Scan for the cell matching the given text and deliver its (X, Y) coordinate at center. 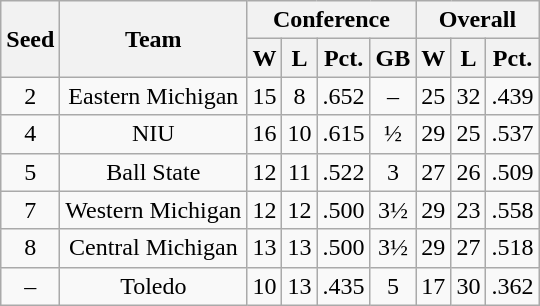
Conference (332, 20)
.509 (512, 172)
17 (434, 286)
26 (468, 172)
.435 (344, 286)
15 (264, 96)
.558 (512, 210)
.439 (512, 96)
GB (393, 58)
NIU (154, 134)
23 (468, 210)
.615 (344, 134)
.652 (344, 96)
3 (393, 172)
Western Michigan (154, 210)
2 (30, 96)
4 (30, 134)
Central Michigan (154, 248)
Toledo (154, 286)
.537 (512, 134)
½ (393, 134)
.518 (512, 248)
32 (468, 96)
.362 (512, 286)
30 (468, 286)
11 (300, 172)
7 (30, 210)
Team (154, 39)
.522 (344, 172)
Overall (478, 20)
Eastern Michigan (154, 96)
Seed (30, 39)
Ball State (154, 172)
16 (264, 134)
